Locate the cell with the specified text and output its [X, Y] center coordinate. 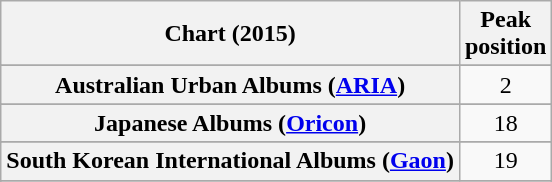
19 [505, 161]
Australian Urban Albums (ARIA) [230, 85]
18 [505, 123]
Chart (2015) [230, 34]
South Korean International Albums (Gaon) [230, 161]
2 [505, 85]
Peakposition [505, 34]
Japanese Albums (Oricon) [230, 123]
